Pinpoint the cell where the given text exists, returning its [x, y] midpoint coordinate. 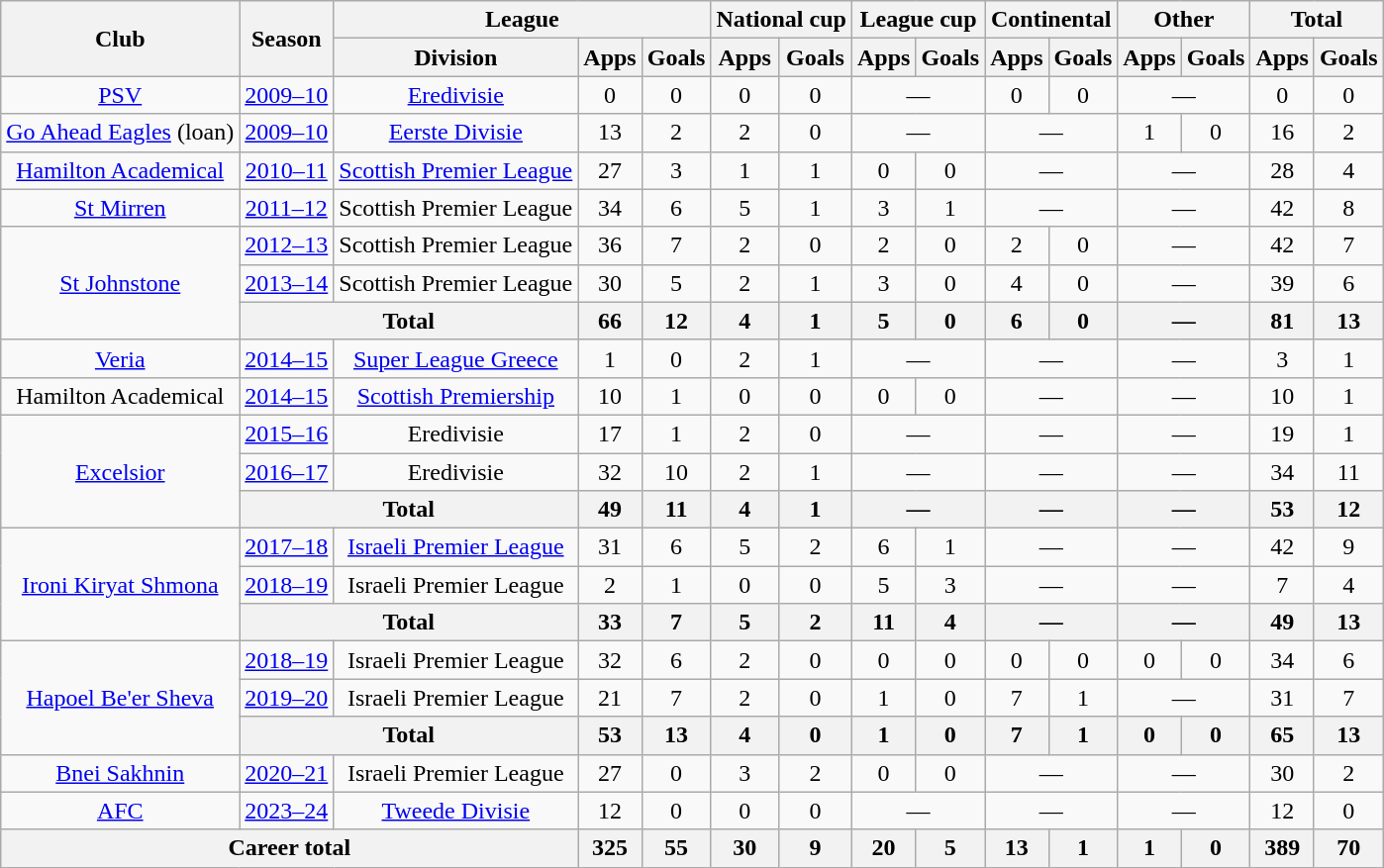
Continental [1051, 20]
Club [121, 39]
Excelsior [121, 471]
Division [455, 57]
Season [287, 39]
Tweede Divisie [455, 811]
2023–24 [287, 811]
Go Ahead Eagles (loan) [121, 133]
Scottish Premiership [455, 396]
8 [1348, 208]
AFC [121, 811]
Eerste Divisie [455, 133]
League [523, 20]
St Mirren [121, 208]
Career total [289, 848]
55 [676, 848]
Ironi Kiryat Shmona [121, 585]
2019–20 [287, 698]
19 [1282, 434]
36 [610, 245]
70 [1348, 848]
2012–13 [287, 245]
21 [610, 698]
2017–18 [287, 547]
Bnei Sakhnin [121, 773]
33 [610, 623]
66 [610, 321]
Hapoel Be'er Sheva [121, 698]
389 [1282, 848]
National cup [781, 20]
39 [1282, 283]
Veria [121, 358]
2013–14 [287, 283]
65 [1282, 735]
325 [610, 848]
2016–17 [287, 472]
PSV [121, 95]
16 [1282, 133]
Super League Greece [455, 358]
81 [1282, 321]
2011–12 [287, 208]
20 [883, 848]
St Johnstone [121, 283]
2020–21 [287, 773]
17 [610, 434]
League cup [918, 20]
28 [1282, 170]
Other [1184, 20]
2010–11 [287, 170]
2015–16 [287, 434]
